From the cell containing the given text, extract its center point as [x, y] coordinate. 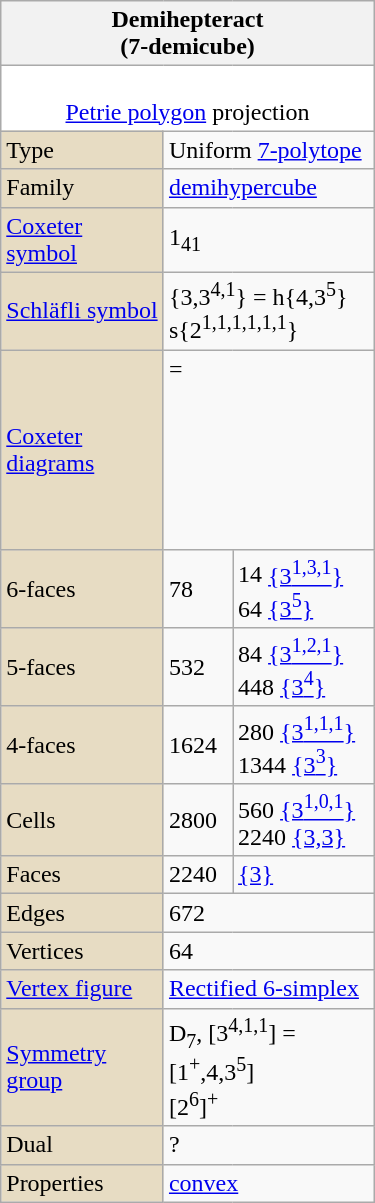
Cells [82, 820]
141 [268, 240]
560 {31,0,1}2240 {3,3} [304, 820]
5-faces [82, 667]
6-faces [82, 589]
Faces [82, 875]
84 {31,2,1}448 {34} [304, 667]
Dual [82, 1145]
532 [198, 667]
Demihepteract(7-demicube) [188, 34]
Vertices [82, 951]
2800 [198, 820]
{3,34,1} = h{4,35}s{21,1,1,1,1,1} [268, 311]
672 [268, 913]
= [268, 450]
Type [82, 150]
Petrie polygon projection [188, 98]
Family [82, 188]
convex [268, 1183]
Uniform 7-polytope [268, 150]
Symmetry group [82, 1067]
64 [268, 951]
{3} [304, 875]
D7, [34,1,1] = [1+,4,35][26]+ [268, 1067]
1624 [198, 745]
demihypercube [268, 188]
Properties [82, 1183]
Schläfli symbol [82, 311]
78 [198, 589]
Coxeter symbol [82, 240]
280 {31,1,1}1344 {33} [304, 745]
14 {31,3,1}64 {35} [304, 589]
2240 [198, 875]
4-faces [82, 745]
? [268, 1145]
Vertex figure [82, 989]
Coxeter diagrams [82, 450]
Rectified 6-simplex [268, 989]
Edges [82, 913]
